Return the (X, Y) coordinate for the center point of the cell that contains the specified text.  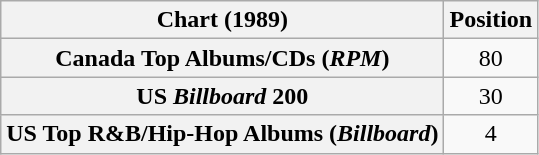
US Billboard 200 (222, 96)
Position (491, 20)
Chart (1989) (222, 20)
30 (491, 96)
US Top R&B/Hip-Hop Albums (Billboard) (222, 134)
Canada Top Albums/CDs (RPM) (222, 58)
4 (491, 134)
80 (491, 58)
